Output the [X, Y] coordinate of the center of the cell containing the given text.  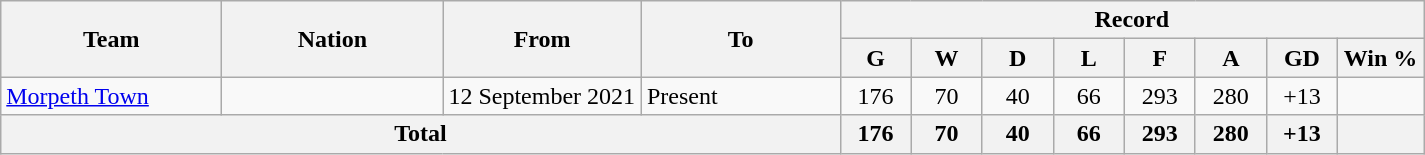
W [946, 58]
12 September 2021 [542, 96]
GD [1302, 58]
D [1018, 58]
From [542, 39]
Present [740, 96]
Morpeth Town [112, 96]
To [740, 39]
Win % [1380, 58]
G [876, 58]
Nation [332, 39]
F [1160, 58]
A [1230, 58]
Total [420, 134]
Team [112, 39]
Record [1132, 20]
L [1088, 58]
